Detect which cell encompasses the target text, then output its [X, Y] center coordinate. 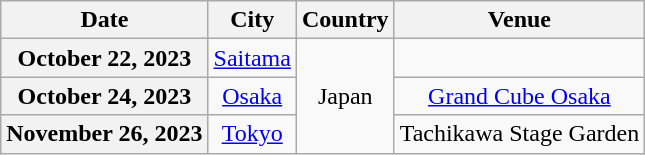
City [252, 20]
Osaka [252, 96]
Grand Cube Osaka [520, 96]
November 26, 2023 [104, 134]
Venue [520, 20]
Saitama [252, 58]
October 24, 2023 [104, 96]
Japan [345, 96]
Country [345, 20]
Tachikawa Stage Garden [520, 134]
Tokyo [252, 134]
October 22, 2023 [104, 58]
Date [104, 20]
